Scan for the cell matching the given text and deliver its [X, Y] coordinate at center. 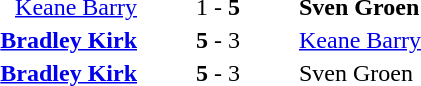
5 - 3 [218, 40]
